From the cell containing the given text, extract its center point as (x, y) coordinate. 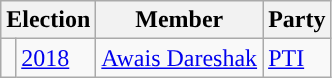
Awais Dareshak (180, 58)
Election (48, 20)
2018 (56, 58)
Member (180, 20)
Party (297, 20)
PTI (297, 58)
